Capture the cell that displays the provided text and extract its (x, y) central coordinate. 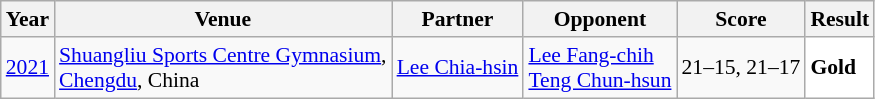
Lee Fang-chih Teng Chun-hsun (600, 68)
Year (28, 19)
Gold (840, 68)
Partner (458, 19)
Score (740, 19)
Opponent (600, 19)
Shuangliu Sports Centre Gymnasium,Chengdu, China (223, 68)
Venue (223, 19)
2021 (28, 68)
Lee Chia-hsin (458, 68)
Result (840, 19)
21–15, 21–17 (740, 68)
